Output the [x, y] coordinate of the center of the cell containing the given text.  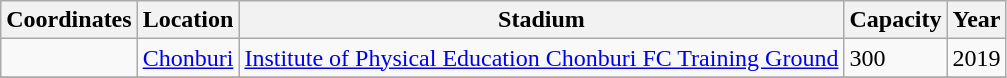
Stadium [542, 20]
Chonburi [188, 58]
Institute of Physical Education Chonburi FC Training Ground [542, 58]
Location [188, 20]
300 [896, 58]
Coordinates [69, 20]
Capacity [896, 20]
Year [976, 20]
2019 [976, 58]
